Determine the (x, y) coordinate at the center of the cell enclosing the given text.  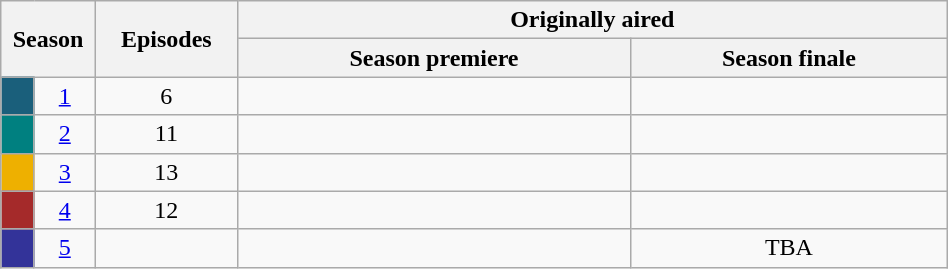
5 (64, 248)
Originally aired (592, 20)
Season premiere (434, 58)
4 (64, 210)
TBA (790, 248)
Season (48, 39)
Season finale (790, 58)
1 (64, 96)
Episodes (166, 39)
2 (64, 134)
3 (64, 172)
11 (166, 134)
13 (166, 172)
6 (166, 96)
12 (166, 210)
